Detect which cell encompasses the target text, then output its (x, y) center coordinate. 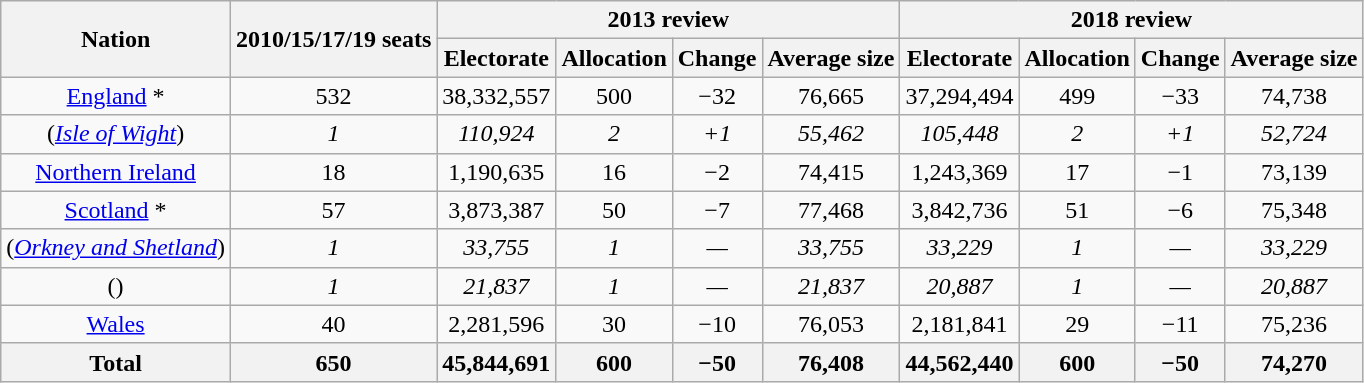
57 (333, 210)
500 (614, 96)
−2 (717, 172)
52,724 (1294, 134)
2,181,841 (960, 324)
() (116, 286)
37,294,494 (960, 96)
Northern Ireland (116, 172)
−1 (1180, 172)
16 (614, 172)
45,844,691 (496, 362)
499 (1077, 96)
76,053 (831, 324)
−6 (1180, 210)
England * (116, 96)
74,415 (831, 172)
29 (1077, 324)
44,562,440 (960, 362)
40 (333, 324)
3,873,387 (496, 210)
2010/15/17/19 seats (333, 39)
51 (1077, 210)
−33 (1180, 96)
2,281,596 (496, 324)
−10 (717, 324)
Nation (116, 39)
1,190,635 (496, 172)
76,408 (831, 362)
75,236 (1294, 324)
2013 review (668, 20)
(Orkney and Shetland) (116, 248)
38,332,557 (496, 96)
1,243,369 (960, 172)
73,139 (1294, 172)
18 (333, 172)
50 (614, 210)
−32 (717, 96)
2018 review (1132, 20)
75,348 (1294, 210)
650 (333, 362)
74,270 (1294, 362)
17 (1077, 172)
55,462 (831, 134)
74,738 (1294, 96)
(Isle of Wight) (116, 134)
−7 (717, 210)
Total (116, 362)
3,842,736 (960, 210)
−11 (1180, 324)
532 (333, 96)
Wales (116, 324)
105,448 (960, 134)
Scotland * (116, 210)
30 (614, 324)
76,665 (831, 96)
77,468 (831, 210)
110,924 (496, 134)
